Provide the [x, y] coordinate of the cell's center where the given text is located.  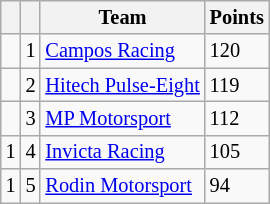
4 [31, 152]
Team [122, 17]
94 [237, 186]
MP Motorsport [122, 118]
Invicta Racing [122, 152]
3 [31, 118]
Campos Racing [122, 51]
105 [237, 152]
2 [31, 85]
120 [237, 51]
Rodin Motorsport [122, 186]
Points [237, 17]
Hitech Pulse-Eight [122, 85]
5 [31, 186]
119 [237, 85]
112 [237, 118]
